Identify which cell holds the provided text, then report its [x, y] central coordinate. 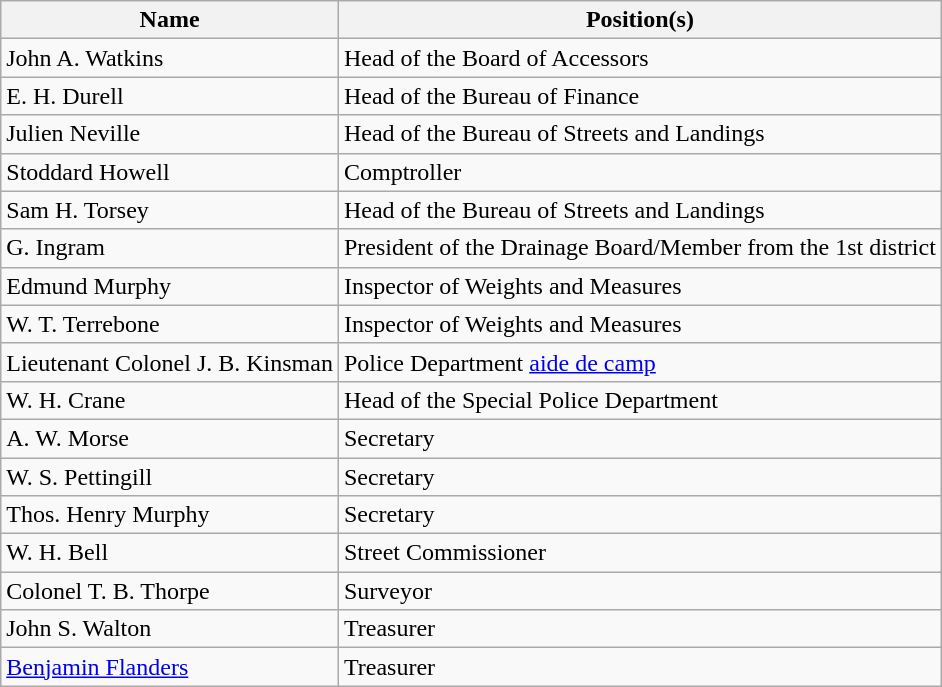
Sam H. Torsey [170, 210]
Lieutenant Colonel J. B. Kinsman [170, 362]
W. T. Terrebone [170, 324]
Name [170, 20]
W. H. Bell [170, 553]
Benjamin Flanders [170, 667]
Edmund Murphy [170, 286]
Head of the Board of Accessors [640, 58]
G. Ingram [170, 248]
W. S. Pettingill [170, 477]
Comptroller [640, 172]
John S. Walton [170, 629]
Julien Neville [170, 134]
President of the Drainage Board/Member from the 1st district [640, 248]
Thos. Henry Murphy [170, 515]
Surveyor [640, 591]
Colonel T. B. Thorpe [170, 591]
Head of the Bureau of Finance [640, 96]
Stoddard Howell [170, 172]
Position(s) [640, 20]
Head of the Special Police Department [640, 400]
A. W. Morse [170, 438]
John A. Watkins [170, 58]
E. H. Durell [170, 96]
W. H. Crane [170, 400]
Street Commissioner [640, 553]
Police Department aide de camp [640, 362]
